Provide the [x, y] coordinate of the cell's center where the given text is located.  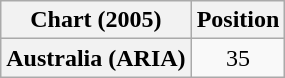
Position [238, 20]
Australia (ARIA) [96, 58]
35 [238, 58]
Chart (2005) [96, 20]
